Provide the (X, Y) coordinate of the cell's center where the given text is located.  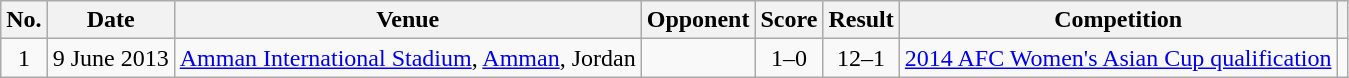
Competition (1118, 20)
9 June 2013 (110, 58)
1 (24, 58)
1–0 (789, 58)
12–1 (861, 58)
No. (24, 20)
Score (789, 20)
Result (861, 20)
Venue (408, 20)
2014 AFC Women's Asian Cup qualification (1118, 58)
Date (110, 20)
Amman International Stadium, Amman, Jordan (408, 58)
Opponent (698, 20)
